Output the [X, Y] coordinate of the center of the cell containing the given text.  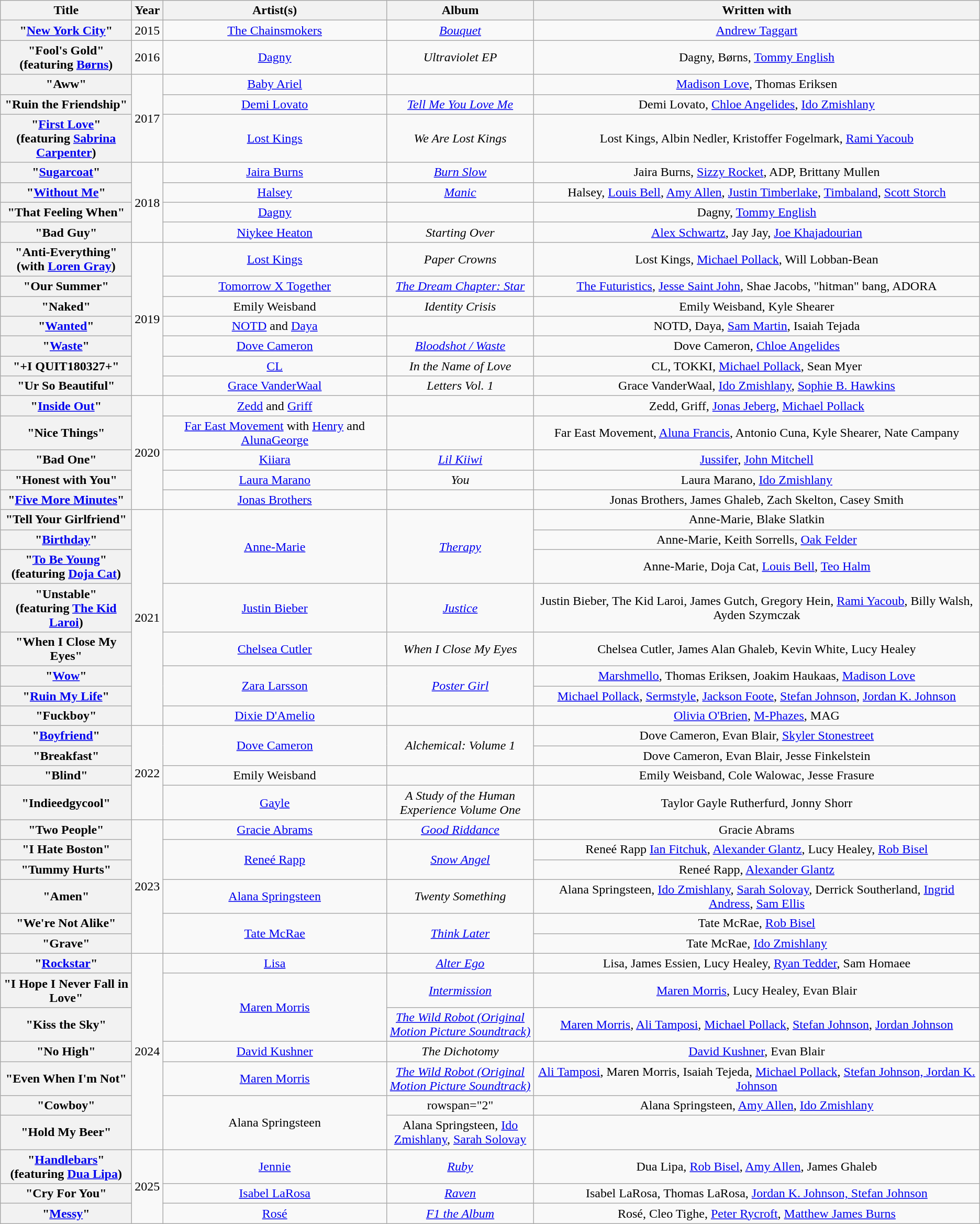
"Handlebars"(featuring Dua Lipa) [66, 1167]
Anne-Marie [275, 547]
Dove Cameron, Evan Blair, Skyler Stonestreet [757, 736]
Good Riddance [460, 830]
Kiiara [275, 460]
Reneé Rapp Ian Fitchuk, Alexander Glantz, Lucy Healey, Rob Bisel [757, 850]
"Waste" [66, 346]
Reneé Rapp, Alexander Glantz [757, 869]
Therapy [460, 547]
2017 [148, 118]
The Chainsmokers [275, 30]
Grace VanderWaal, Ido Zmishlany, Sophie B. Hawkins [757, 386]
"Wanted" [66, 326]
2023 [148, 886]
"Even When I'm Not" [66, 1078]
"Two People" [66, 830]
Lisa, James Essien, Lucy Healey, Ryan Tedder, Sam Homaee [757, 963]
"Hold My Beer" [66, 1132]
Alana Springsteen, Ido Zmishlany, Sarah Solovay, Derrick Southerland, Ingrid Andress, Sam Ellis [757, 897]
"First Love"(featuring Sabrina Carpenter) [66, 138]
Jaira Burns [275, 172]
Album [460, 10]
CL [275, 366]
"Fool's Gold"(featuring Børns) [66, 58]
Ruby [460, 1167]
We Are Lost Kings [460, 138]
Identity Crisis [460, 306]
"Bad Guy" [66, 232]
The Dream Chapter: Star [460, 286]
"+I QUIT180327+" [66, 366]
Chelsea Cutler, James Alan Ghaleb, Kevin White, Lucy Healey [757, 648]
Demi Lovato [275, 104]
Bouquet [460, 30]
2024 [148, 1051]
"We're Not Alike" [66, 923]
Anne-Marie, Keith Sorrells, Oak Felder [757, 539]
"Honest with You" [66, 480]
Rosé [275, 1214]
David Kushner, Evan Blair [757, 1051]
Dagny, Tommy English [757, 212]
Emily Weisband, Cole Walowac, Jesse Frasure [757, 776]
Maren Morris, Ali Tamposi, Michael Pollack, Stefan Johnson, Jordan Johnson [757, 1024]
Justice [460, 608]
"Cowboy" [66, 1106]
Lost Kings, Michael Pollack, Will Lobban-Bean [757, 259]
"Nice Things" [66, 433]
"No High" [66, 1051]
Baby Ariel [275, 84]
Bloodshot / Waste [460, 346]
Title [66, 10]
"Unstable"(featuring The Kid Laroi) [66, 608]
"Anti-Everything"(with Loren Gray) [66, 259]
"I Hope I Never Fall in Love" [66, 990]
Jennie [275, 1167]
2025 [148, 1187]
Alex Schwartz, Jay Jay, Joe Khajadourian [757, 232]
Justin Bieber, The Kid Laroi, James Gutch, Gregory Hein, Rami Yacoub, Billy Walsh, Ayden Szymczak [757, 608]
Anne-Marie, Doja Cat, Louis Bell, Teo Halm [757, 567]
rowspan="2" [460, 1106]
Justin Bieber [275, 608]
Isabel LaRosa [275, 1194]
"Fuckboy" [66, 716]
"Without Me" [66, 192]
"Grave" [66, 943]
Paper Crowns [460, 259]
"Aww" [66, 84]
"Cry For You" [66, 1194]
Dixie D'Amelio [275, 716]
Maren Morris, Lucy Healey, Evan Blair [757, 990]
Jussifer, John Mitchell [757, 460]
Jonas Brothers, James Ghaleb, Zach Skelton, Casey Smith [757, 500]
Isabel LaRosa, Thomas LaRosa, Jordan K. Johnson, Stefan Johnson [757, 1194]
2018 [148, 202]
"Naked" [66, 306]
"Our Summer" [66, 286]
Ali Tamposi, Maren Morris, Isaiah Tejeda, Michael Pollack, Stefan Johnson, Jordan K. Johnson [757, 1078]
"Messy" [66, 1214]
Andrew Taggart [757, 30]
When I Close My Eyes [460, 648]
The Dichotomy [460, 1051]
Manic [460, 192]
Madison Love, Thomas Eriksen [757, 84]
In the Name of Love [460, 366]
Demi Lovato, Chloe Angelides, Ido Zmishlany [757, 104]
2019 [148, 318]
"Amen" [66, 897]
Lisa [275, 963]
"Inside Out" [66, 406]
Taylor Gayle Rutherfurd, Jonny Shorr [757, 802]
Emily Weisband, Kyle Shearer [757, 306]
Laura Marano [275, 480]
"That Feeling When" [66, 212]
Letters Vol. 1 [460, 386]
"Tummy Hurts" [66, 869]
Burn Slow [460, 172]
The Futuristics, Jesse Saint John, Shae Jacobs, "hitman" bang, ADORA [757, 286]
Zara Larsson [275, 686]
2015 [148, 30]
"Indieedgycool" [66, 802]
Tomorrow X Together [275, 286]
2022 [148, 773]
A Study of the Human Experience Volume One [460, 802]
F1 the Album [460, 1214]
Alchemical: Volume 1 [460, 746]
Snow Angel [460, 859]
2016 [148, 58]
Lost Kings, Albin Nedler, Kristoffer Fogelmark, Rami Yacoub [757, 138]
NOTD and Daya [275, 326]
Raven [460, 1194]
"Ur So Beautiful" [66, 386]
Twenty Something [460, 897]
Dove Cameron, Chloe Angelides [757, 346]
Tate McRae [275, 933]
"To Be Young"(featuring Doja Cat) [66, 567]
Zedd and Griff [275, 406]
"Kiss the Sky" [66, 1024]
David Kushner [275, 1051]
2020 [148, 453]
Grace VanderWaal [275, 386]
"Tell Your Girlfriend" [66, 520]
"Ruin the Friendship" [66, 104]
"Ruin My Life" [66, 696]
Lil Kiiwi [460, 460]
"Blind" [66, 776]
Far East Movement, Aluna Francis, Antonio Cuna, Kyle Shearer, Nate Campany [757, 433]
Alter Ego [460, 963]
"When I Close My Eyes" [66, 648]
"Breakfast" [66, 756]
Dua Lipa, Rob Bisel, Amy Allen, James Ghaleb [757, 1167]
"Boyfriend" [66, 736]
Niykee Heaton [275, 232]
"Five More Minutes" [66, 500]
Intermission [460, 990]
Reneé Rapp [275, 859]
"New York City" [66, 30]
Chelsea Cutler [275, 648]
Alana Springsteen, Amy Allen, Ido Zmishlany [757, 1106]
Marshmello, Thomas Eriksen, Joakim Haukaas, Madison Love [757, 676]
Artist(s) [275, 10]
Michael Pollack, Sermstyle, Jackson Foote, Stefan Johnson, Jordan K. Johnson [757, 696]
You [460, 480]
Tate McRae, Rob Bisel [757, 923]
Dagny, Børns, Tommy English [757, 58]
Tate McRae, Ido Zmishlany [757, 943]
"Wow" [66, 676]
"Birthday" [66, 539]
Tell Me You Love Me [460, 104]
Ultraviolet EP [460, 58]
"Sugarcoat" [66, 172]
Jaira Burns, Sizzy Rocket, ADP, Brittany Mullen [757, 172]
"Rockstar" [66, 963]
Written with [757, 10]
Dove Cameron, Evan Blair, Jesse Finkelstein [757, 756]
Halsey, Louis Bell, Amy Allen, Justin Timberlake, Timbaland, Scott Storch [757, 192]
Far East Movement with Henry and AlunaGeorge [275, 433]
Jonas Brothers [275, 500]
Olivia O'Brien, M-Phazes, MAG [757, 716]
Anne-Marie, Blake Slatkin [757, 520]
NOTD, Daya, Sam Martin, Isaiah Tejada [757, 326]
Laura Marano, Ido Zmishlany [757, 480]
Alana Springsteen, Ido Zmishlany, Sarah Solovay [460, 1132]
2021 [148, 617]
"I Hate Boston" [66, 850]
CL, TOKKI, Michael Pollack, Sean Myer [757, 366]
Gayle [275, 802]
Zedd, Griff, Jonas Jeberg, Michael Pollack [757, 406]
Rosé, Cleo Tighe, Peter Rycroft, Matthew James Burns [757, 1214]
Year [148, 10]
Halsey [275, 192]
"Bad One" [66, 460]
Think Later [460, 933]
Starting Over [460, 232]
Poster Girl [460, 686]
